Search for the cell housing the specified text and yield its (x, y) center coordinate. 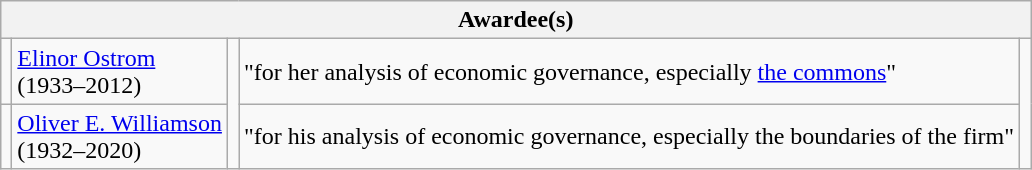
Elinor Ostrom(1933–2012) (120, 72)
Awardee(s) (516, 20)
"for her analysis of economic governance, especially the commons" (628, 72)
"for his analysis of economic governance, especially the boundaries of the firm" (628, 136)
Oliver E. Williamson(1932–2020) (120, 136)
